From the cell containing the given text, extract its center point as (x, y) coordinate. 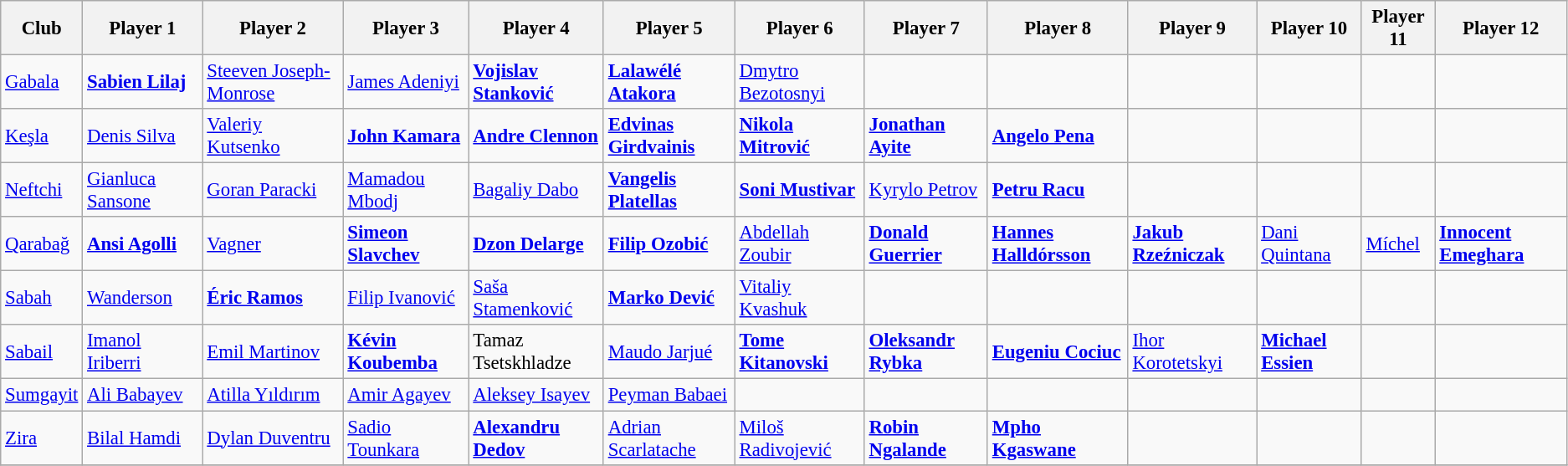
Player 8 (1058, 28)
Player 3 (406, 28)
Abdellah Zoubir (800, 244)
Ihor Korotetskyi (1192, 351)
Qarabağ (42, 244)
Tome Kitanovski (800, 351)
Atilla Yıldırım (273, 395)
Vagner (273, 244)
Dani Quintana (1309, 244)
Club (42, 28)
Oleksandr Rybka (925, 351)
Amir Agayev (406, 395)
Sabien Lilaj (142, 82)
Kyrylo Petrov (925, 191)
Míchel (1398, 244)
Emil Martinov (273, 351)
John Kamara (406, 136)
Imanol Iriberri (142, 351)
Peyman Babaei (669, 395)
Steeven Joseph-Monrose (273, 82)
Simeon Slavchev (406, 244)
Sabail (42, 351)
Dmytro Bezotosnyi (800, 82)
Vojislav Stanković (535, 82)
Bilal Hamdi (142, 438)
Sumgayit (42, 395)
Maudo Jarjué (669, 351)
Player 1 (142, 28)
Neftchi (42, 191)
Player 10 (1309, 28)
Nikola Mitrović (800, 136)
Filip Ozobić (669, 244)
Eugeniu Cociuc (1058, 351)
Player 5 (669, 28)
Jonathan Ayite (925, 136)
Donald Guerrier (925, 244)
Sadio Tounkara (406, 438)
Ali Babayev (142, 395)
Marko Dević (669, 298)
Zira (42, 438)
Gianluca Sansone (142, 191)
Player 11 (1398, 28)
Sabah (42, 298)
Player 12 (1501, 28)
Wanderson (142, 298)
James Adeniyi (406, 82)
Player 9 (1192, 28)
Ansi Agolli (142, 244)
Dzon Delarge (535, 244)
Miloš Radivojević (800, 438)
Player 6 (800, 28)
Angelo Pena (1058, 136)
Player 7 (925, 28)
Valeriy Kutsenko (273, 136)
Jakub Rzeźniczak (1192, 244)
Denis Silva (142, 136)
Adrian Scarlatache (669, 438)
Edvinas Girdvainis (669, 136)
Mpho Kgaswane (1058, 438)
Saša Stamenković (535, 298)
Robin Ngalande (925, 438)
Gabala (42, 82)
Keşla (42, 136)
Soni Mustivar (800, 191)
Éric Ramos (273, 298)
Player 2 (273, 28)
Andre Clennon (535, 136)
Michael Essien (1309, 351)
Lalawélé Atakora (669, 82)
Tamaz Tsetskhladze (535, 351)
Dylan Duventru (273, 438)
Vangelis Platellas (669, 191)
Alexandru Dedov (535, 438)
Mamadou Mbodj (406, 191)
Player 4 (535, 28)
Aleksey Isayev (535, 395)
Filip Ivanović (406, 298)
Bagaliy Dabo (535, 191)
Petru Racu (1058, 191)
Innocent Emeghara (1501, 244)
Goran Paracki (273, 191)
Vitaliy Kvashuk (800, 298)
Kévin Koubemba (406, 351)
Hannes Halldórsson (1058, 244)
